Capture the cell that displays the provided text and extract its (x, y) central coordinate. 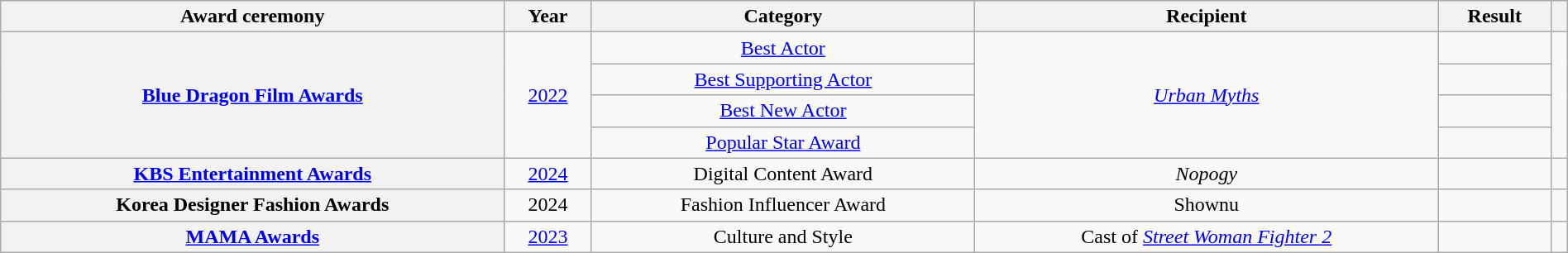
KBS Entertainment Awards (253, 174)
Urban Myths (1206, 95)
Award ceremony (253, 17)
Year (547, 17)
2022 (547, 95)
Digital Content Award (782, 174)
Nopogy (1206, 174)
Best Supporting Actor (782, 79)
Category (782, 17)
Best New Actor (782, 111)
Fashion Influencer Award (782, 205)
Blue Dragon Film Awards (253, 95)
Culture and Style (782, 236)
Result (1494, 17)
MAMA Awards (253, 236)
Best Actor (782, 48)
Popular Star Award (782, 142)
Korea Designer Fashion Awards (253, 205)
2023 (547, 236)
Shownu (1206, 205)
Cast of Street Woman Fighter 2 (1206, 236)
Recipient (1206, 17)
